Pinpoint the cell where the given text exists, returning its [X, Y] midpoint coordinate. 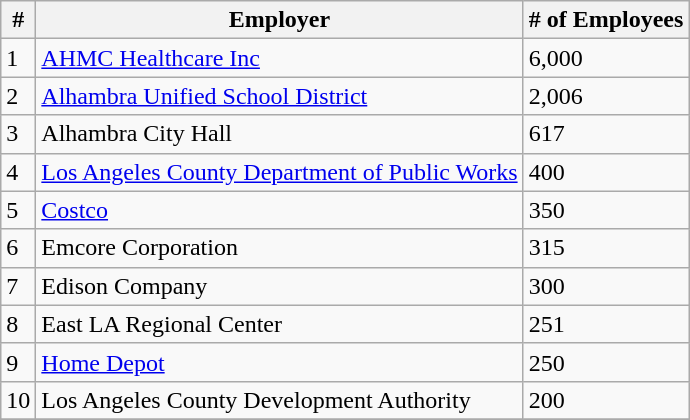
251 [606, 324]
Emcore Corporation [280, 248]
Los Angeles County Development Authority [280, 400]
1 [18, 58]
Alhambra City Hall [280, 134]
Los Angeles County Department of Public Works [280, 172]
8 [18, 324]
2,006 [606, 96]
7 [18, 286]
5 [18, 210]
# [18, 20]
250 [606, 362]
9 [18, 362]
617 [606, 134]
6 [18, 248]
300 [606, 286]
Edison Company [280, 286]
400 [606, 172]
Costco [280, 210]
6,000 [606, 58]
200 [606, 400]
# of Employees [606, 20]
350 [606, 210]
2 [18, 96]
4 [18, 172]
Home Depot [280, 362]
AHMC Healthcare Inc [280, 58]
Employer [280, 20]
Alhambra Unified School District [280, 96]
East LA Regional Center [280, 324]
315 [606, 248]
10 [18, 400]
3 [18, 134]
